Return the (X, Y) coordinate for the center point of the cell that contains the specified text.  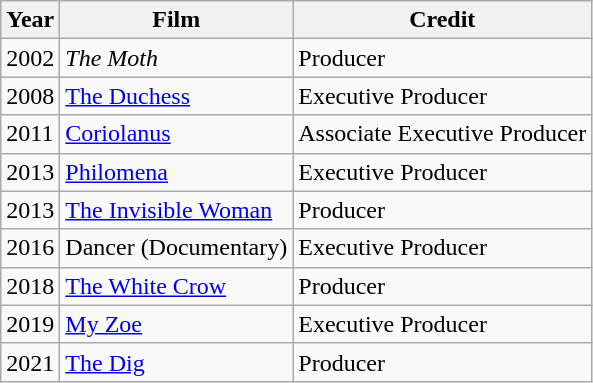
2011 (30, 134)
Film (176, 20)
2021 (30, 362)
2008 (30, 96)
Dancer (Documentary) (176, 248)
Credit (442, 20)
My Zoe (176, 324)
Coriolanus (176, 134)
The Dig (176, 362)
2018 (30, 286)
2002 (30, 58)
The Moth (176, 58)
Associate Executive Producer (442, 134)
The Invisible Woman (176, 210)
2019 (30, 324)
The White Crow (176, 286)
Year (30, 20)
2016 (30, 248)
Philomena (176, 172)
The Duchess (176, 96)
